Provide the [x, y] coordinate of the cell's center where the given text is located.  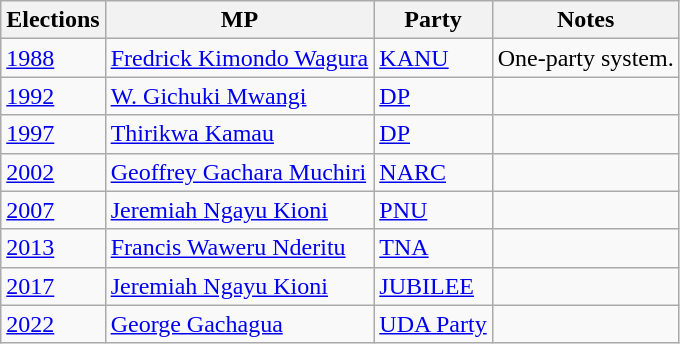
Geoffrey Gachara Muchiri [240, 172]
W. Gichuki Mwangi [240, 96]
2007 [53, 210]
Elections [53, 20]
1997 [53, 134]
2002 [53, 172]
KANU [433, 58]
JUBILEE [433, 286]
Fredrick Kimondo Wagura [240, 58]
George Gachagua [240, 324]
TNA [433, 248]
1992 [53, 96]
2013 [53, 248]
One-party system. [586, 58]
UDA Party [433, 324]
2017 [53, 286]
Thirikwa Kamau [240, 134]
Notes [586, 20]
1988 [53, 58]
MP [240, 20]
PNU [433, 210]
NARC [433, 172]
2022 [53, 324]
Francis Waweru Nderitu [240, 248]
Party [433, 20]
